Provide the (X, Y) coordinate of the cell's center where the given text is located.  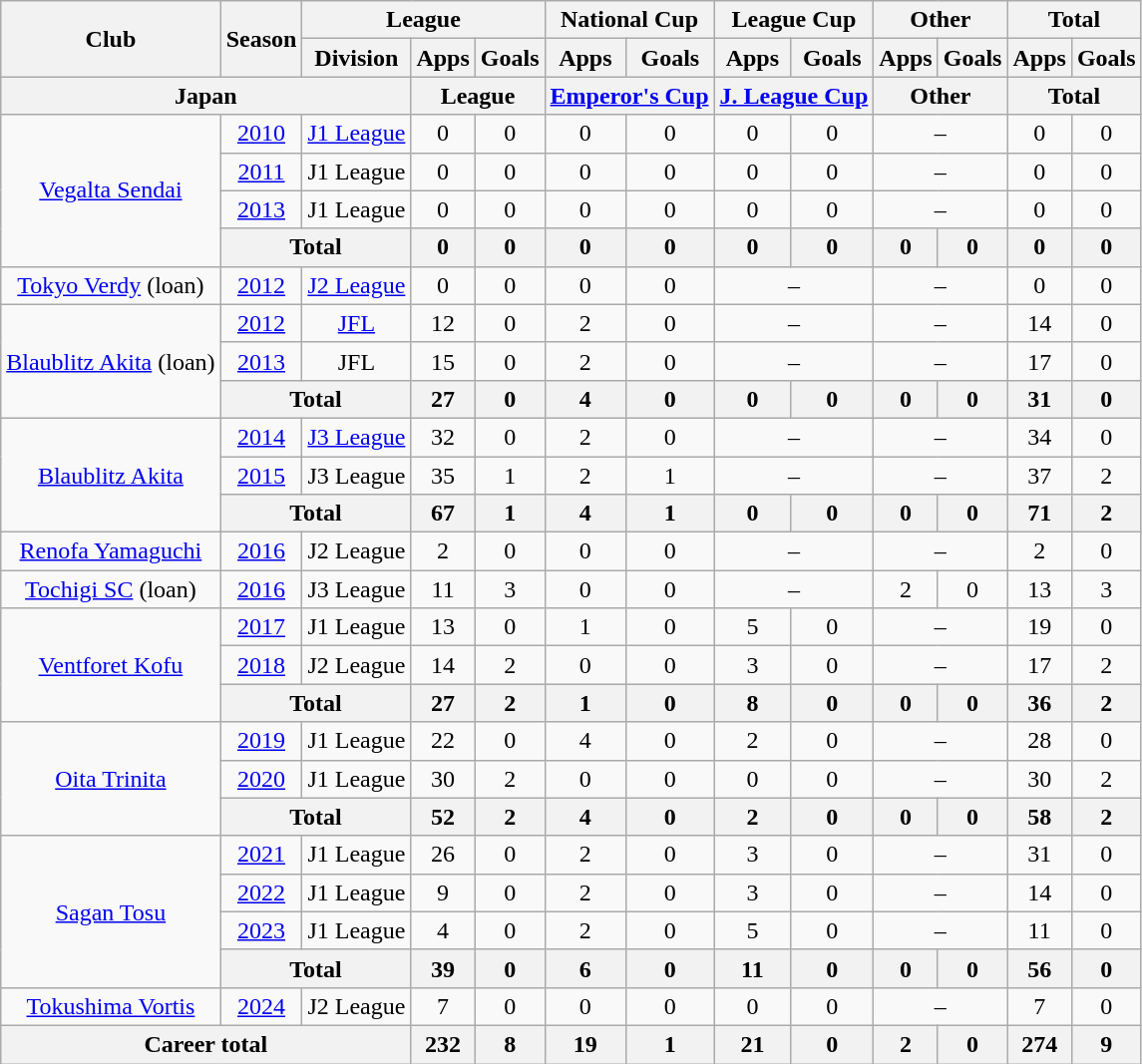
2024 (261, 1006)
21 (752, 1044)
71 (1039, 514)
56 (1039, 968)
2022 (261, 892)
32 (443, 437)
6 (585, 968)
2023 (261, 930)
2014 (261, 437)
52 (443, 817)
58 (1039, 817)
232 (443, 1044)
Tokyo Verdy (loan) (111, 285)
Season (261, 39)
2015 (261, 476)
36 (1039, 703)
15 (443, 361)
Blaublitz Akita (loan) (111, 361)
39 (443, 968)
22 (443, 741)
Tochigi SC (loan) (111, 589)
2010 (261, 134)
28 (1039, 741)
35 (443, 476)
37 (1039, 476)
Tokushima Vortis (111, 1006)
26 (443, 855)
2011 (261, 172)
34 (1039, 437)
National Cup (629, 20)
Sagan Tosu (111, 911)
Blaublitz Akita (111, 475)
Career total (205, 1044)
12 (443, 323)
Japan (205, 96)
2018 (261, 665)
Oita Trinita (111, 779)
Emperor's Cup (629, 96)
Club (111, 39)
Ventforet Kofu (111, 665)
274 (1039, 1044)
2021 (261, 855)
League Cup (794, 20)
Vegalta Sendai (111, 190)
2020 (261, 779)
2019 (261, 741)
J. League Cup (794, 96)
2017 (261, 627)
Division (357, 58)
Renofa Yamaguchi (111, 551)
67 (443, 514)
